Return [X, Y] of the center of cell containing provided text 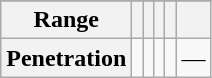
Penetration [66, 58]
Range [66, 20]
— [194, 58]
